Return the [X, Y] coordinate for the center point of the cell that contains the specified text.  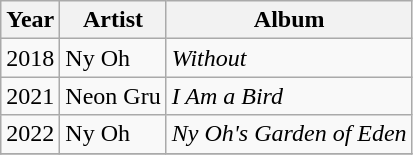
Ny Oh's Garden of Eden [289, 134]
2018 [30, 58]
Year [30, 20]
Album [289, 20]
2022 [30, 134]
Neon Gru [113, 96]
Artist [113, 20]
I Am a Bird [289, 96]
Without [289, 58]
2021 [30, 96]
